For the text-containing cell, return its midpoint in [x, y] coordinate format. 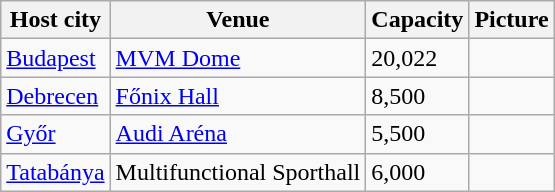
Audi Aréna [238, 134]
MVM Dome [238, 58]
Venue [238, 20]
Debrecen [56, 96]
6,000 [418, 172]
Győr [56, 134]
Capacity [418, 20]
Tatabánya [56, 172]
8,500 [418, 96]
Főnix Hall [238, 96]
Picture [512, 20]
5,500 [418, 134]
Host city [56, 20]
Budapest [56, 58]
20,022 [418, 58]
Multifunctional Sporthall [238, 172]
